Return the [x, y] coordinate for the center point of the cell that contains the specified text.  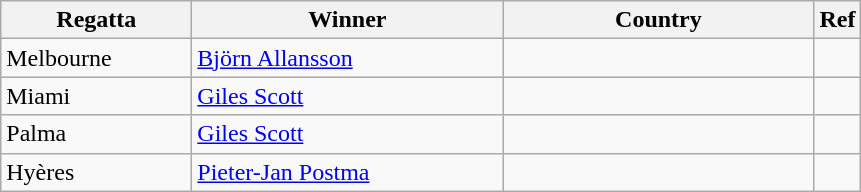
Ref [838, 20]
Winner [348, 20]
Country [658, 20]
Regatta [96, 20]
Pieter-Jan Postma [348, 172]
Palma [96, 134]
Miami [96, 96]
Björn Allansson [348, 58]
Hyères [96, 172]
Melbourne [96, 58]
